From the cell containing the given text, extract its center point as [x, y] coordinate. 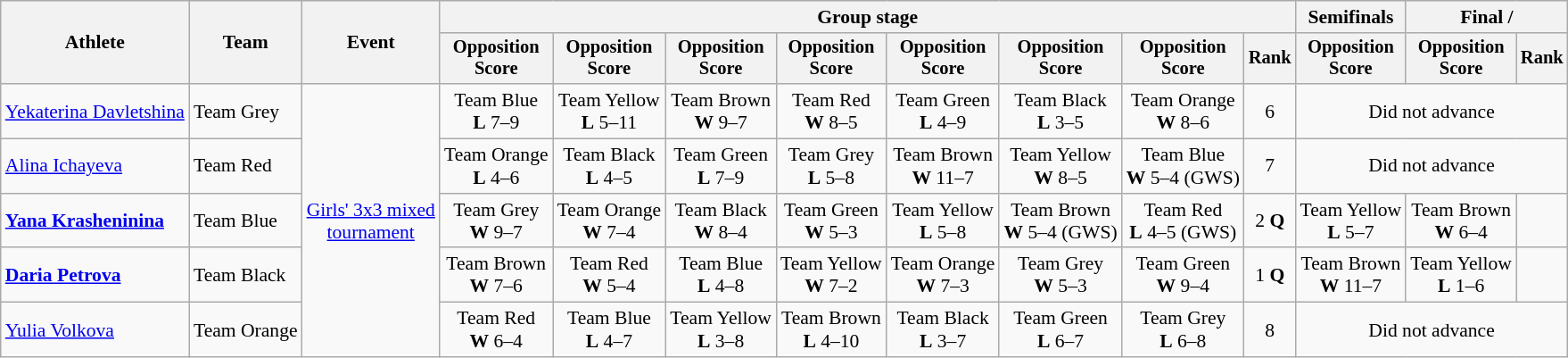
Team BrownW 6–4 [1461, 221]
Team YellowW 8–5 [1060, 166]
Team Grey [246, 111]
Team OrangeW 8–6 [1183, 111]
Team OrangeL 4–6 [496, 166]
Team GreyL 5–8 [831, 166]
Yekaterina Davletshina [95, 111]
Team Blue [246, 221]
Daria Petrova [95, 275]
Team GreenL 7–9 [721, 166]
Team BlueW 5–4 (GWS) [1183, 166]
Team GreenW 9–4 [1183, 275]
Team YellowL 5–7 [1351, 221]
Team YellowL 5–11 [610, 111]
Team GreenL 4–9 [944, 111]
Final / [1486, 17]
Team GreenW 5–3 [831, 221]
Team BlueL 7–9 [496, 111]
Team BlueL 4–7 [610, 330]
Group stage [868, 17]
Alina Ichayeva [95, 166]
Team OrangeW 7–3 [944, 275]
Team Black [246, 275]
Team BrownW 5–4 (GWS) [1060, 221]
Team BrownL 4–10 [831, 330]
Team YellowL 3–8 [721, 330]
Team BlackW 8–4 [721, 221]
Team BrownW 7–6 [496, 275]
7 [1270, 166]
Athlete [95, 43]
Team [246, 43]
Team BlackL 3–7 [944, 330]
2 Q [1270, 221]
Team GreyW 9–7 [496, 221]
Team BlueL 4–8 [721, 275]
Team GreenL 6–7 [1060, 330]
Team BlackL 3–5 [1060, 111]
Team RedW 5–4 [610, 275]
Team OrangeW 7–4 [610, 221]
Team RedW 6–4 [496, 330]
Semifinals [1351, 17]
Team GreyL 6–8 [1183, 330]
Team BlackL 4–5 [610, 166]
Team YellowL 5–8 [944, 221]
Yulia Volkova [95, 330]
Girls' 3x3 mixedtournament [371, 221]
Team RedL 4–5 (GWS) [1183, 221]
1 Q [1270, 275]
Team Red [246, 166]
Team BrownW 9–7 [721, 111]
Yana Krasheninina [95, 221]
6 [1270, 111]
Team YellowL 1–6 [1461, 275]
Event [371, 43]
Team RedW 8–5 [831, 111]
Team Orange [246, 330]
8 [1270, 330]
Team YellowW 7–2 [831, 275]
Team GreyW 5–3 [1060, 275]
